For the text-containing cell, return its midpoint in (X, Y) coordinate format. 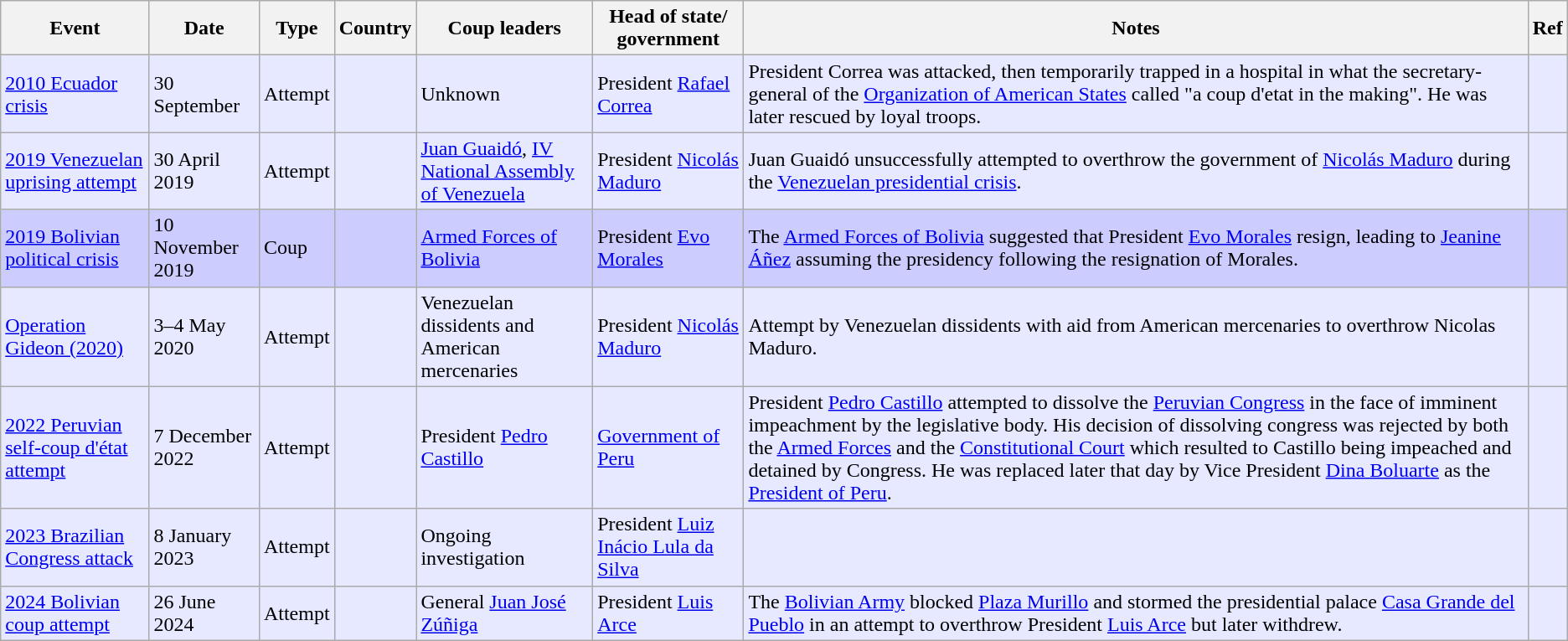
Event (75, 28)
Type (297, 28)
Juan Guaidó unsuccessfully attempted to overthrow the government of Nicolás Maduro during the Venezuelan presidential crisis. (1136, 171)
26 June 2024 (204, 613)
2019 Venezuelan uprising attempt (75, 171)
30 September (204, 94)
30 April 2019 (204, 171)
President Luis Arce (668, 613)
Date (204, 28)
Notes (1136, 28)
Coup (297, 248)
Head of state/government (668, 28)
Country (375, 28)
Juan Guaidó, IV National Assembly of Venezuela (504, 171)
2022 Peruvian self-coup d'état attempt (75, 447)
Ongoing investigation (504, 547)
10 November 2019 (204, 248)
Government of Peru (668, 447)
President Pedro Castillo (504, 447)
3–4 May 2020 (204, 337)
Ref (1548, 28)
Armed Forces of Bolivia (504, 248)
President Rafael Correa (668, 94)
2019 Bolivian political crisis (75, 248)
Venezuelan dissidents and American mercenaries (504, 337)
7 December 2022 (204, 447)
2023 Brazilian Congress attack (75, 547)
Unknown (504, 94)
Coup leaders (504, 28)
8 January 2023 (204, 547)
President Luiz Inácio Lula da Silva (668, 547)
President Evo Morales (668, 248)
Attempt by Venezuelan dissidents with aid from American mercenaries to overthrow Nicolas Maduro. (1136, 337)
2010 Ecuador crisis (75, 94)
General Juan José Zúñiga (504, 613)
Operation Gideon (2020) (75, 337)
2024 Bolivian coup attempt (75, 613)
